Pinpoint the cell where the given text exists, returning its [x, y] midpoint coordinate. 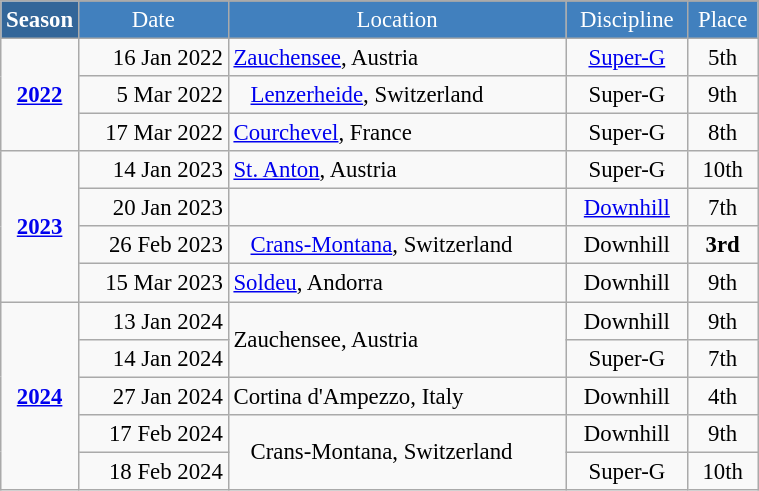
26 Feb 2023 [153, 245]
Date [153, 20]
Season [40, 20]
Cortina d'Ampezzo, Italy [397, 396]
Courchevel, France [397, 133]
Location [397, 20]
18 Feb 2024 [153, 471]
Place [723, 20]
17 Feb 2024 [153, 433]
4th [723, 396]
13 Jan 2024 [153, 321]
27 Jan 2024 [153, 396]
8th [723, 133]
17 Mar 2022 [153, 133]
14 Jan 2024 [153, 358]
15 Mar 2023 [153, 283]
16 Jan 2022 [153, 58]
Soldeu, Andorra [397, 283]
2024 [40, 396]
2022 [40, 96]
5th [723, 58]
5 Mar 2022 [153, 95]
3rd [723, 245]
St. Anton, Austria [397, 170]
Lenzerheide, Switzerland [397, 95]
Discipline [627, 20]
2023 [40, 226]
20 Jan 2023 [153, 208]
14 Jan 2023 [153, 170]
